Locate the cell with the specified text and output its (x, y) center coordinate. 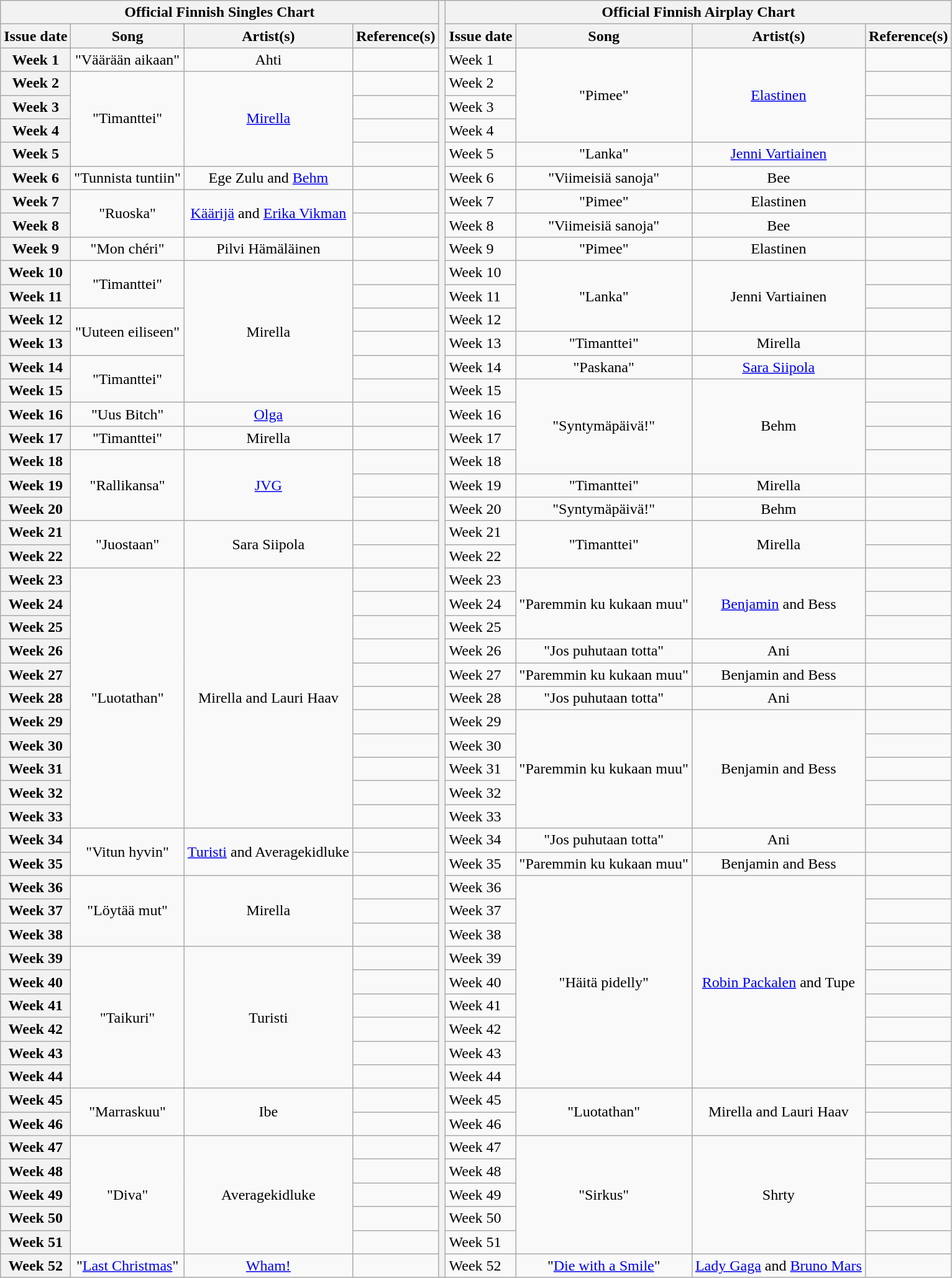
"Rallikansa" (127, 485)
Shrty (778, 1195)
Robin Packalen and Tupe (778, 982)
"Häitä pidelly" (604, 982)
"Ruoska" (127, 213)
"Juostaan" (127, 544)
Averagekidluke (268, 1195)
Ahti (268, 60)
"Taikuri" (127, 1017)
"Uuteen eiliseen" (127, 332)
Käärijä and Erika Vikman (268, 213)
Turisti and Averagekidluke (268, 852)
"Löytää mut" (127, 911)
"Sirkus" (604, 1195)
"Vitun hyvin" (127, 852)
"Diva" (127, 1195)
"Paskana" (604, 367)
Lady Gaga and Bruno Mars (778, 1266)
"Väärään aikaan" (127, 60)
Pilvi Hämäläinen (268, 249)
"Mon chéri" (127, 249)
"Die with a Smile" (604, 1266)
Ibe (268, 1112)
Olga (268, 414)
Turisti (268, 1017)
"Uus Bitch" (127, 414)
"Marraskuu" (127, 1112)
JVG (268, 485)
Wham! (268, 1266)
Official Finnish Singles Chart (220, 12)
Official Finnish Airplay Chart (698, 12)
"Last Christmas" (127, 1266)
Ege Zulu and Behm (268, 178)
"Tunnista tuntiin" (127, 178)
